For the text-containing cell, return its midpoint in [X, Y] coordinate format. 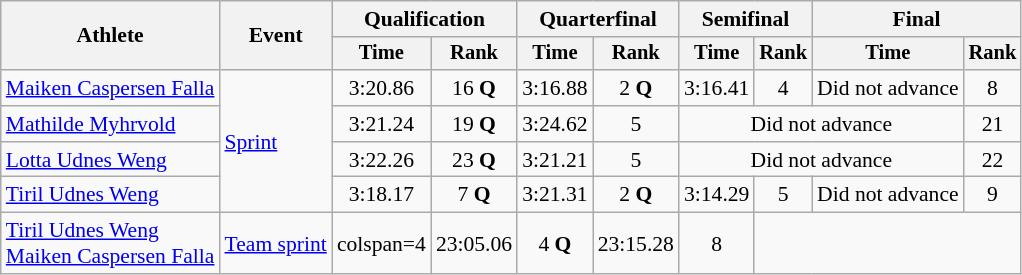
16 Q [474, 88]
colspan=4 [382, 244]
Qualification [424, 19]
Lotta Udnes Weng [110, 160]
19 Q [474, 124]
Sprint [275, 141]
21 [993, 124]
23 Q [474, 160]
Quarterfinal [598, 19]
3:16.88 [554, 88]
3:20.86 [382, 88]
3:14.29 [716, 195]
Team sprint [275, 244]
22 [993, 160]
Tiril Udnes Weng [110, 195]
Final [916, 19]
7 Q [474, 195]
3:24.62 [554, 124]
3:21.31 [554, 195]
9 [993, 195]
3:21.24 [382, 124]
Maiken Caspersen Falla [110, 88]
4 [783, 88]
3:16.41 [716, 88]
3:21.21 [554, 160]
3:18.17 [382, 195]
Semifinal [746, 19]
Event [275, 36]
4 Q [554, 244]
Tiril Udnes Weng Maiken Caspersen Falla [110, 244]
23:15.28 [636, 244]
Athlete [110, 36]
Mathilde Myhrvold [110, 124]
3:22.26 [382, 160]
23:05.06 [474, 244]
